Identify which cell holds the provided text, then report its [x, y] central coordinate. 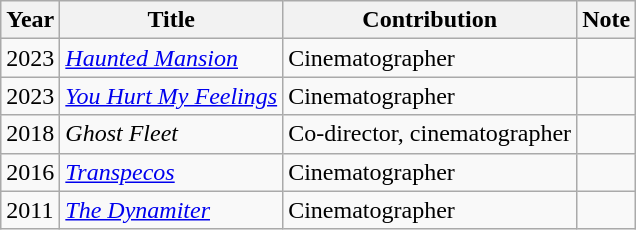
Transpecos [172, 172]
Haunted Mansion [172, 58]
You Hurt My Feelings [172, 96]
2011 [30, 210]
Note [606, 20]
The Dynamiter [172, 210]
Co-director, cinematographer [430, 134]
Year [30, 20]
2016 [30, 172]
Ghost Fleet [172, 134]
2018 [30, 134]
Title [172, 20]
Contribution [430, 20]
